Search for the cell housing the specified text and yield its (x, y) center coordinate. 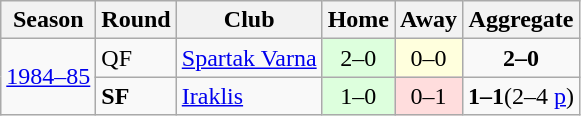
SF (136, 96)
1–1(2–4 p) (520, 96)
1984–85 (48, 77)
Home (358, 20)
Spartak Varna (249, 58)
0–1 (429, 96)
1–0 (358, 96)
Club (249, 20)
0–0 (429, 58)
Away (429, 20)
Aggregate (520, 20)
Round (136, 20)
QF (136, 58)
Iraklis (249, 96)
Season (48, 20)
